Output the [X, Y] coordinate of the center of the cell containing the given text.  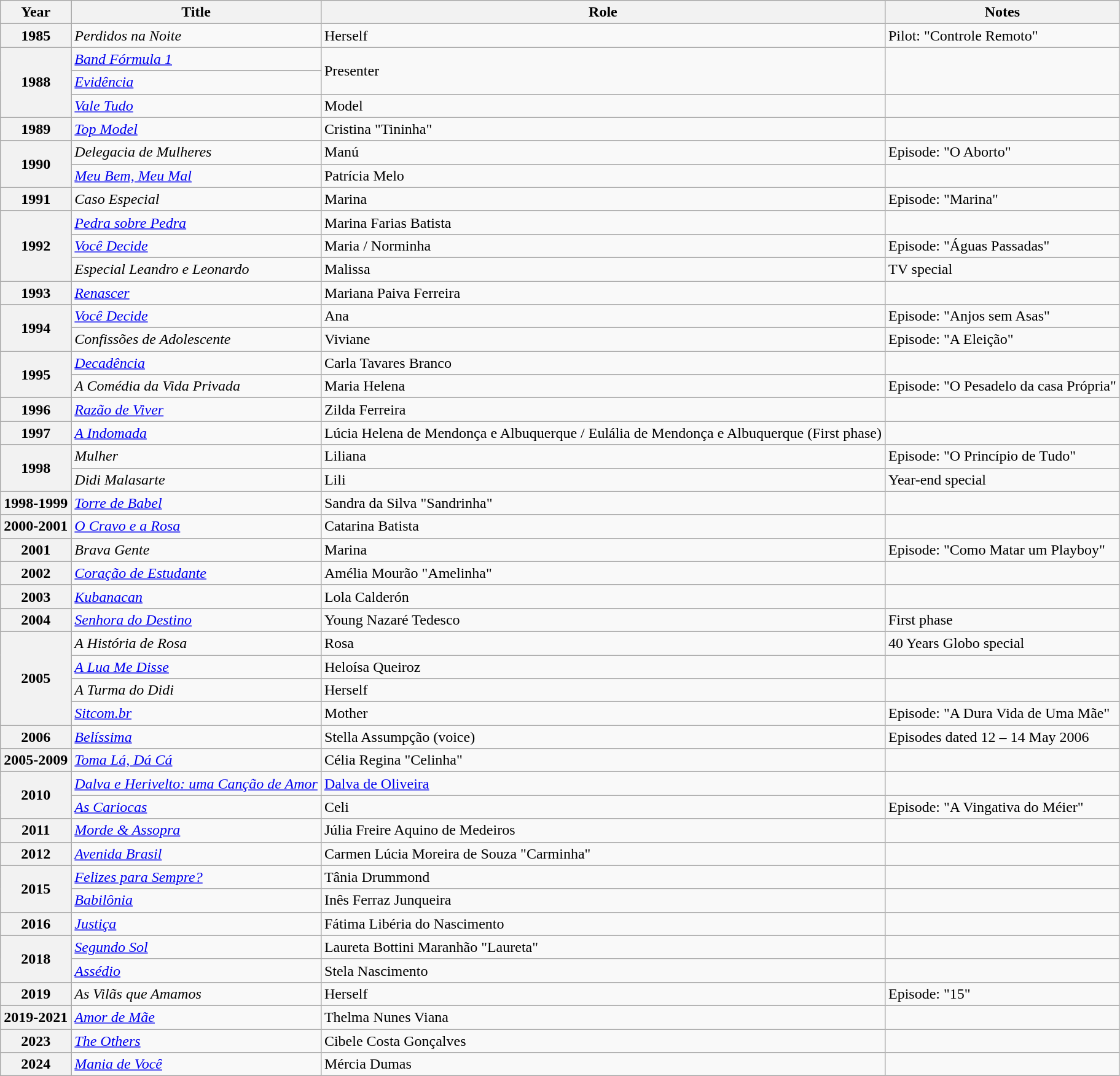
Lili [603, 480]
Dalva de Oliveira [603, 784]
Especial Leandro e Leonardo [197, 269]
Avenida Brasil [197, 854]
Decadência [197, 363]
1989 [36, 129]
O Cravo e a Rosa [197, 526]
Year-end special [1002, 480]
1996 [36, 410]
Year [36, 12]
A Comédia da Vida Privada [197, 386]
2012 [36, 854]
2019-2021 [36, 1017]
1994 [36, 328]
Stela Nascimento [603, 970]
Heloísa Queiroz [603, 666]
Tânia Drummond [603, 877]
Sitcom.br [197, 714]
1998 [36, 468]
Band Fórmula 1 [197, 59]
Mariana Paiva Ferreira [603, 293]
Evidência [197, 82]
As Cariocas [197, 807]
1990 [36, 164]
Torre de Babel [197, 503]
Episode: "Como Matar um Playboy" [1002, 550]
Lola Calderón [603, 596]
Fátima Libéria do Nascimento [603, 924]
Lúcia Helena de Mendonça e Albuquerque / Eulália de Mendonça e Albuquerque (First phase) [603, 433]
Notes [1002, 12]
Mania de Você [197, 1064]
2015 [36, 889]
Didi Malasarte [197, 480]
Episode: "Marina" [1002, 199]
Pedra sobre Pedra [197, 222]
2010 [36, 795]
Dalva e Herivelto: uma Canção de Amor [197, 784]
Amor de Mãe [197, 1017]
Brava Gente [197, 550]
Carmen Lúcia Moreira de Souza "Carminha" [603, 854]
2001 [36, 550]
Amélia Mourão "Amelinha" [603, 573]
Marina Farias Batista [603, 222]
Mother [603, 714]
Ana [603, 316]
2003 [36, 596]
Zilda Ferreira [603, 410]
1985 [36, 36]
TV special [1002, 269]
Presenter [603, 71]
Sandra da Silva "Sandrinha" [603, 503]
A Lua Me Disse [197, 666]
Morde & Assopra [197, 830]
Catarina Batista [603, 526]
Title [197, 12]
First phase [1002, 620]
1991 [36, 199]
2000-2001 [36, 526]
2023 [36, 1041]
Model [603, 106]
Felizes para Sempre? [197, 877]
Belíssima [197, 737]
Pilot: "Controle Remoto" [1002, 36]
Episode: "Águas Passadas" [1002, 246]
A História de Rosa [197, 643]
Coração de Estudante [197, 573]
Carla Tavares Branco [603, 363]
Toma Lá, Dá Cá [197, 760]
Maria / Norminha [603, 246]
Malissa [603, 269]
Episode: "O Princípio de Tudo" [1002, 456]
Mulher [197, 456]
Maria Helena [603, 386]
Episode: "Anjos sem Asas" [1002, 316]
2019 [36, 994]
Viviane [603, 340]
1988 [36, 82]
Episode: "A Eleição" [1002, 340]
2006 [36, 737]
Caso Especial [197, 199]
Episode: "A Vingativa do Méier" [1002, 807]
Patrícia Melo [603, 176]
Episode: "O Pesadelo da casa Própria" [1002, 386]
2018 [36, 959]
Celi [603, 807]
Stella Assumpção (voice) [603, 737]
The Others [197, 1041]
Confissões de Adolescente [197, 340]
Liliana [603, 456]
1998-1999 [36, 503]
Episodes dated 12 – 14 May 2006 [1002, 737]
Mércia Dumas [603, 1064]
40 Years Globo special [1002, 643]
Júlia Freire Aquino de Medeiros [603, 830]
Manú [603, 152]
1993 [36, 293]
Cibele Costa Gonçalves [603, 1041]
Célia Regina "Celinha" [603, 760]
Episode: "O Aborto" [1002, 152]
Senhora do Destino [197, 620]
Razão de Viver [197, 410]
Justiça [197, 924]
As Vilãs que Amamos [197, 994]
Cristina "Tininha" [603, 129]
Role [603, 12]
Kubanacan [197, 596]
1992 [36, 246]
Thelma Nunes Viana [603, 1017]
Young Nazaré Tedesco [603, 620]
2024 [36, 1064]
Vale Tudo [197, 106]
Renascer [197, 293]
Delegacia de Mulheres [197, 152]
2004 [36, 620]
2005-2009 [36, 760]
Babilônia [197, 900]
Meu Bem, Meu Mal [197, 176]
Laureta Bottini Maranhão "Laureta" [603, 947]
1997 [36, 433]
Perdidos na Noite [197, 36]
Inês Ferraz Junqueira [603, 900]
Episode: "15" [1002, 994]
Top Model [197, 129]
2005 [36, 678]
2002 [36, 573]
A Turma do Didi [197, 690]
Assédio [197, 970]
2011 [36, 830]
1995 [36, 375]
Episode: "A Dura Vida de Uma Mãe" [1002, 714]
Segundo Sol [197, 947]
A Indomada [197, 433]
Rosa [603, 643]
2016 [36, 924]
